Capture the cell that displays the provided text and extract its (X, Y) central coordinate. 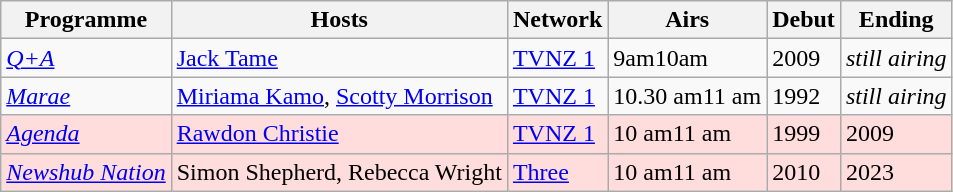
Programme (86, 20)
Simon Shepherd, Rebecca Wright (339, 172)
Hosts (339, 20)
Airs (688, 20)
2010 (804, 172)
Miriama Kamo, Scotty Morrison (339, 96)
Rawdon Christie (339, 134)
Ending (896, 20)
2023 (896, 172)
Agenda (86, 134)
Debut (804, 20)
10.30 am11 am (688, 96)
1992 (804, 96)
9am10am (688, 58)
Marae (86, 96)
1999 (804, 134)
Newshub Nation (86, 172)
Three (557, 172)
Network (557, 20)
Q+A (86, 58)
Jack Tame (339, 58)
